Return the (x, y) coordinate for the center point of the cell that contains the specified text.  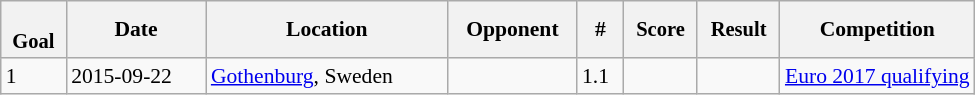
Result (738, 30)
1 (34, 77)
Gothenburg, Sweden (327, 77)
Opponent (512, 30)
Date (136, 30)
Score (660, 30)
# (600, 30)
Location (327, 30)
1.1 (600, 77)
Euro 2017 qualifying (878, 77)
Competition (878, 30)
Goal (34, 30)
2015-09-22 (136, 77)
